Detect which cell encompasses the target text, then output its (X, Y) center coordinate. 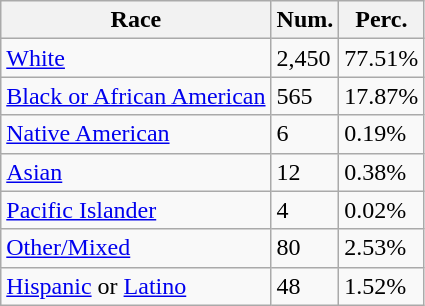
48 (305, 286)
77.51% (382, 58)
Black or African American (136, 96)
Race (136, 20)
4 (305, 210)
80 (305, 248)
Pacific Islander (136, 210)
Perc. (382, 20)
Hispanic or Latino (136, 286)
Other/Mixed (136, 248)
Native American (136, 134)
Num. (305, 20)
2,450 (305, 58)
17.87% (382, 96)
6 (305, 134)
0.19% (382, 134)
White (136, 58)
565 (305, 96)
12 (305, 172)
1.52% (382, 286)
0.02% (382, 210)
2.53% (382, 248)
Asian (136, 172)
0.38% (382, 172)
